Locate the cell with the specified text and output its [x, y] center coordinate. 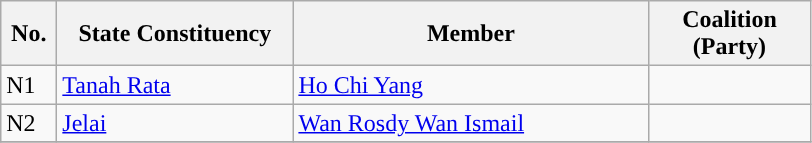
N1 [29, 85]
N2 [29, 123]
No. [29, 34]
Wan Rosdy Wan Ismail [471, 123]
Jelai [175, 123]
State Constituency [175, 34]
Member [471, 34]
Coalition (Party) [730, 34]
Tanah Rata [175, 85]
Ho Chi Yang [471, 85]
